Provide the [X, Y] coordinate of the cell's center where the given text is located.  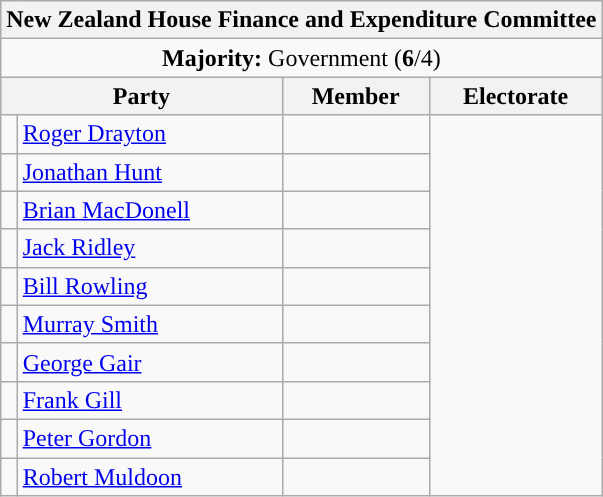
Electorate [516, 96]
New Zealand House Finance and Expenditure Committee [302, 20]
Majority: Government (6/4) [302, 58]
Party [142, 96]
Jonathan Hunt [150, 172]
Murray Smith [150, 324]
Roger Drayton [150, 134]
Brian MacDonell [150, 210]
Member [356, 96]
Peter Gordon [150, 438]
George Gair [150, 362]
Jack Ridley [150, 248]
Frank Gill [150, 400]
Bill Rowling [150, 286]
Robert Muldoon [150, 477]
